From the cell containing the given text, extract its center point as (X, Y) coordinate. 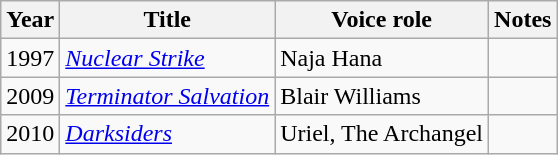
Year (30, 20)
2009 (30, 96)
Nuclear Strike (168, 58)
Title (168, 20)
1997 (30, 58)
Notes (523, 20)
Terminator Salvation (168, 96)
Voice role (382, 20)
Darksiders (168, 134)
Naja Hana (382, 58)
Uriel, The Archangel (382, 134)
Blair Williams (382, 96)
2010 (30, 134)
